Extract the (x, y) coordinate from the center of the cell holding the provided text.  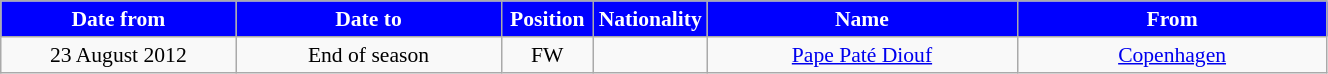
Pape Paté Diouf (862, 55)
Date from (118, 19)
FW (548, 55)
Date to (368, 19)
From (1172, 19)
23 August 2012 (118, 55)
Name (862, 19)
Nationality (650, 19)
Copenhagen (1172, 55)
Position (548, 19)
End of season (368, 55)
